Determine the [x, y] coordinate at the center of the cell enclosing the given text.  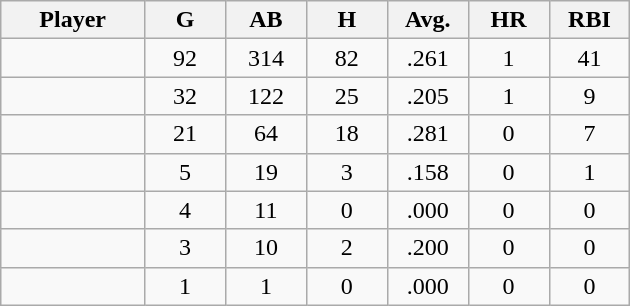
64 [266, 134]
HR [508, 20]
314 [266, 58]
122 [266, 96]
Player [73, 20]
19 [266, 172]
.261 [428, 58]
.158 [428, 172]
41 [590, 58]
Avg. [428, 20]
32 [186, 96]
H [346, 20]
4 [186, 210]
7 [590, 134]
21 [186, 134]
10 [266, 248]
9 [590, 96]
RBI [590, 20]
5 [186, 172]
AB [266, 20]
82 [346, 58]
.205 [428, 96]
25 [346, 96]
11 [266, 210]
2 [346, 248]
.281 [428, 134]
18 [346, 134]
92 [186, 58]
G [186, 20]
.200 [428, 248]
